Return the (X, Y) coordinate for the center point of the cell that contains the specified text.  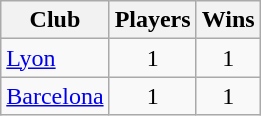
Wins (228, 20)
Players (152, 20)
Barcelona (55, 96)
Club (55, 20)
Lyon (55, 58)
